Provide the (x, y) coordinate of the cell's center where the given text is located.  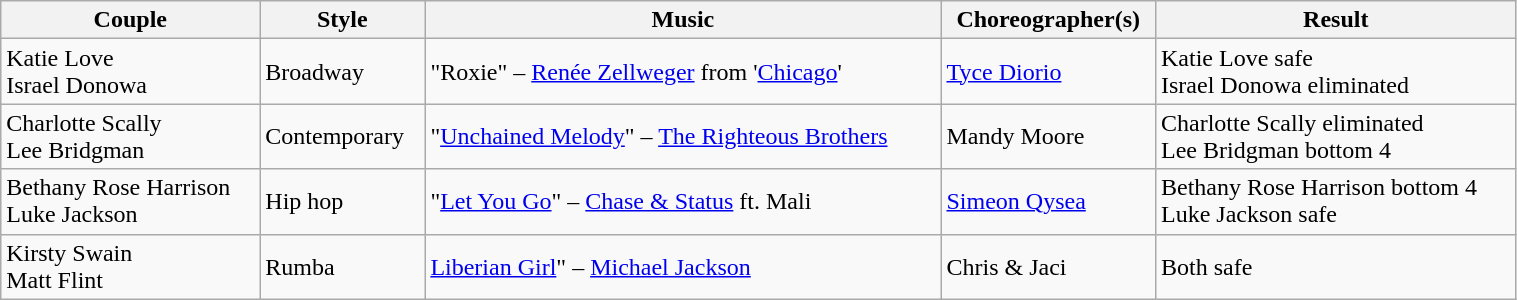
Broadway (342, 72)
Katie LoveIsrael Donowa (130, 72)
Charlotte ScallyLee Bridgman (130, 136)
Result (1336, 20)
Couple (130, 20)
Rumba (342, 266)
Contemporary (342, 136)
Bethany Rose Harrison bottom 4Luke Jackson safe (1336, 202)
Choreographer(s) (1048, 20)
Bethany Rose HarrisonLuke Jackson (130, 202)
Hip hop (342, 202)
Simeon Qysea (1048, 202)
Liberian Girl" – Michael Jackson (683, 266)
Katie Love safeIsrael Donowa eliminated (1336, 72)
"Unchained Melody" – The Righteous Brothers (683, 136)
"Let You Go" – Chase & Status ft. Mali (683, 202)
Charlotte Scally eliminatedLee Bridgman bottom 4 (1336, 136)
Both safe (1336, 266)
Tyce Diorio (1048, 72)
Style (342, 20)
Chris & Jaci (1048, 266)
"Roxie" – Renée Zellweger from 'Chicago' (683, 72)
Music (683, 20)
Mandy Moore (1048, 136)
Kirsty SwainMatt Flint (130, 266)
